Search for the cell housing the specified text and yield its [X, Y] center coordinate. 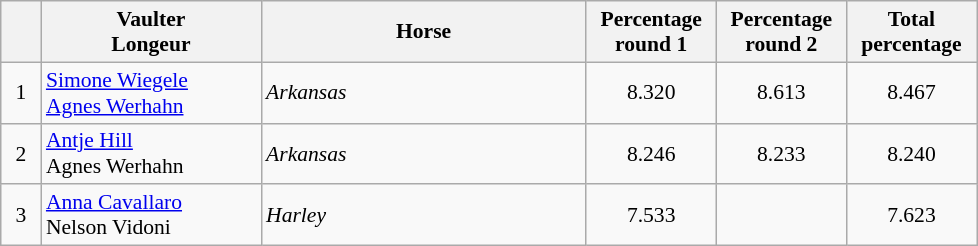
Horse [424, 32]
Percentageround 2 [781, 32]
Simone WiegeleAgnes Werhahn [151, 92]
8.320 [651, 92]
Percentageround 1 [651, 32]
VaulterLongeur [151, 32]
Totalpercentage [911, 32]
7.623 [911, 216]
8.233 [781, 154]
8.613 [781, 92]
8.246 [651, 154]
7.533 [651, 216]
3 [21, 216]
Antje HillAgnes Werhahn [151, 154]
Harley [424, 216]
2 [21, 154]
Anna CavallaroNelson Vidoni [151, 216]
8.240 [911, 154]
1 [21, 92]
8.467 [911, 92]
